Extract the [X, Y] coordinate from the center of the cell holding the provided text.  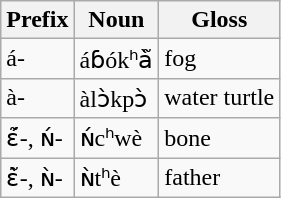
ɛ̃̀-, ɴ̀- [38, 178]
ɴ̀tʰè [116, 178]
áɓókʰà̃ [116, 59]
fog [220, 59]
father [220, 178]
á- [38, 59]
Gloss [220, 20]
Noun [116, 20]
à- [38, 98]
water turtle [220, 98]
àlɔ̀kpɔ̀ [116, 98]
ɛ̃́-, ɴ́- [38, 138]
ɴ́cʰwè [116, 138]
Prefix [38, 20]
bone [220, 138]
